From the cell containing the given text, extract its center point as (x, y) coordinate. 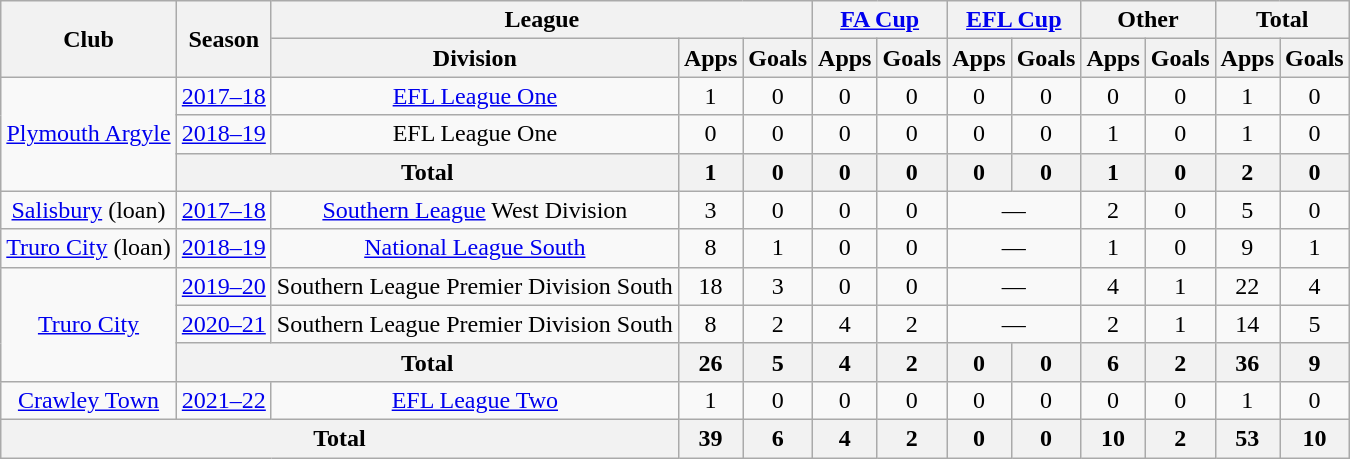
2019–20 (224, 286)
FA Cup (880, 20)
2021–22 (224, 400)
Crawley Town (89, 400)
Division (474, 58)
Truro City (89, 324)
Plymouth Argyle (89, 134)
39 (710, 438)
EFL Cup (1014, 20)
53 (1247, 438)
Other (1148, 20)
14 (1247, 324)
League (542, 20)
Salisbury (loan) (89, 210)
Club (89, 39)
Truro City (loan) (89, 248)
22 (1247, 286)
36 (1247, 362)
Season (224, 39)
18 (710, 286)
2020–21 (224, 324)
Southern League West Division (474, 210)
EFL League Two (474, 400)
National League South (474, 248)
26 (710, 362)
